Identify which cell holds the provided text, then report its (x, y) central coordinate. 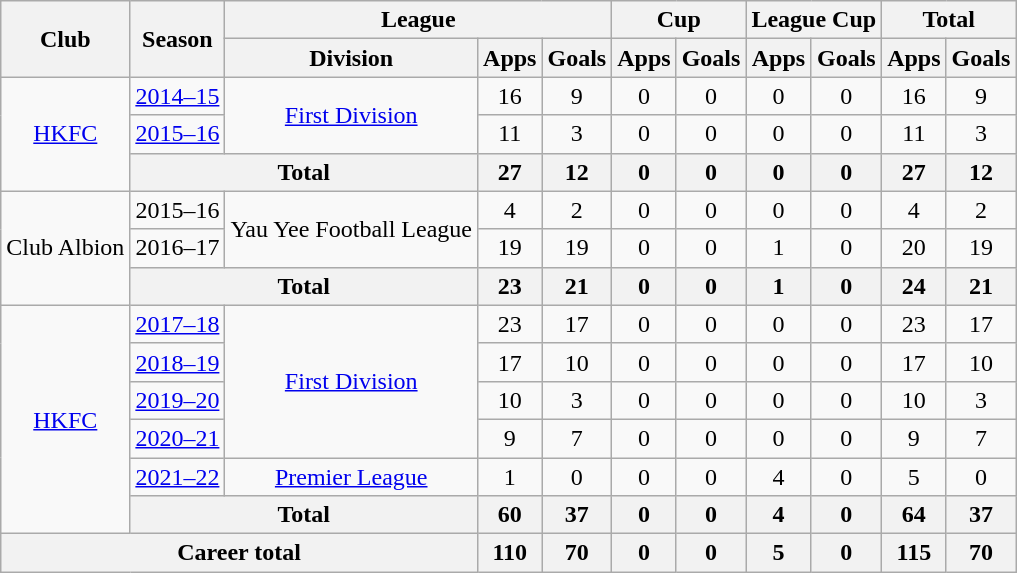
2016–17 (178, 248)
Yau Yee Football League (352, 229)
2014–15 (178, 96)
110 (510, 553)
Premier League (352, 477)
Club (66, 39)
Cup (679, 20)
Club Albion (66, 248)
League (418, 20)
Career total (240, 553)
2019–20 (178, 400)
Division (352, 58)
2017–18 (178, 324)
2018–19 (178, 362)
64 (914, 515)
24 (914, 286)
Season (178, 39)
60 (510, 515)
20 (914, 248)
2021–22 (178, 477)
2020–21 (178, 438)
115 (914, 553)
League Cup (814, 20)
